Capture the cell that displays the provided text and extract its (X, Y) central coordinate. 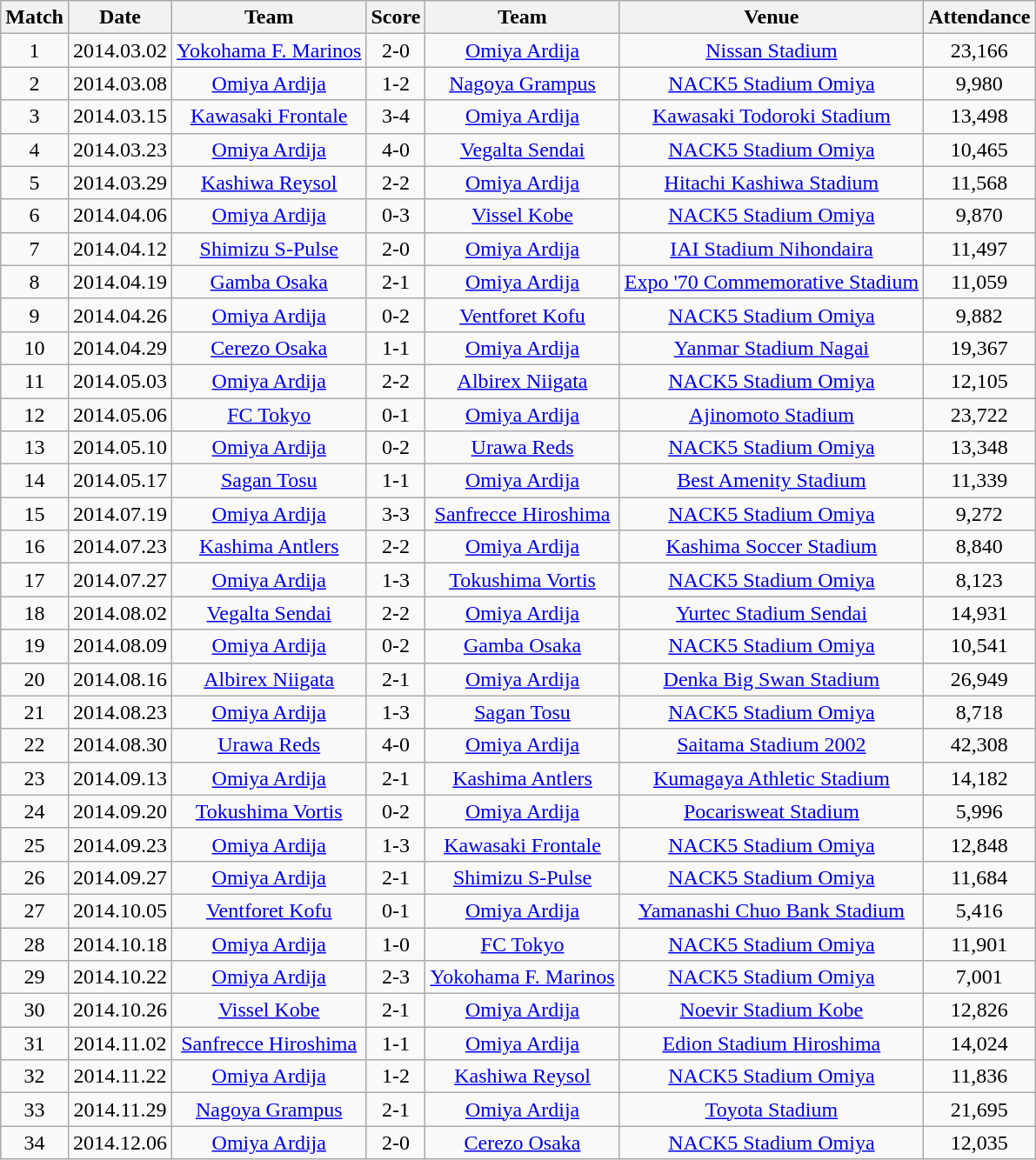
Kawasaki Todoroki Stadium (771, 117)
Edion Stadium Hiroshima (771, 1043)
Date (120, 17)
2014.10.22 (120, 977)
21 (35, 712)
IAI Stadium Nihondaira (771, 249)
2-3 (396, 977)
12,035 (979, 1143)
8,123 (979, 580)
Best Amenity Stadium (771, 481)
2014.11.22 (120, 1077)
10,465 (979, 150)
9,980 (979, 83)
23 (35, 778)
2014.08.23 (120, 712)
15 (35, 514)
Yanmar Stadium Nagai (771, 348)
Denka Big Swan Stadium (771, 679)
3 (35, 117)
2014.08.02 (120, 613)
18 (35, 613)
2014.03.23 (120, 150)
0-3 (396, 216)
16 (35, 547)
11,059 (979, 282)
20 (35, 679)
8 (35, 282)
Toyota Stadium (771, 1110)
2014.10.05 (120, 910)
42,308 (979, 745)
2014.09.23 (120, 844)
2014.09.20 (120, 811)
Score (396, 17)
10 (35, 348)
14,182 (979, 778)
Attendance (979, 17)
33 (35, 1110)
1-0 (396, 943)
27 (35, 910)
14 (35, 481)
29 (35, 977)
2014.08.16 (120, 679)
31 (35, 1043)
Expo '70 Commemorative Stadium (771, 282)
11 (35, 381)
3-3 (396, 514)
2014.03.15 (120, 117)
13,348 (979, 448)
Pocarisweat Stadium (771, 811)
2014.09.27 (120, 877)
2014.05.17 (120, 481)
5,996 (979, 811)
12,105 (979, 381)
2014.05.06 (120, 415)
2014.12.06 (120, 1143)
11,684 (979, 877)
2014.08.30 (120, 745)
19,367 (979, 348)
1 (35, 50)
2014.04.06 (120, 216)
5,416 (979, 910)
14,931 (979, 613)
2014.07.23 (120, 547)
2014.03.08 (120, 83)
12,826 (979, 1010)
32 (35, 1077)
3-4 (396, 117)
11,901 (979, 943)
Kumagaya Athletic Stadium (771, 778)
2014.11.02 (120, 1043)
9 (35, 315)
Yurtec Stadium Sendai (771, 613)
26 (35, 877)
Yamanashi Chuo Bank Stadium (771, 910)
30 (35, 1010)
11,497 (979, 249)
13 (35, 448)
Nissan Stadium (771, 50)
2014.03.02 (120, 50)
Saitama Stadium 2002 (771, 745)
Ajinomoto Stadium (771, 415)
Noevir Stadium Kobe (771, 1010)
2014.08.09 (120, 646)
Kashima Soccer Stadium (771, 547)
2014.04.19 (120, 282)
2014.10.18 (120, 943)
28 (35, 943)
4 (35, 150)
12 (35, 415)
2014.11.29 (120, 1110)
23,722 (979, 415)
2014.07.19 (120, 514)
14,024 (979, 1043)
2014.04.12 (120, 249)
13,498 (979, 117)
19 (35, 646)
2014.09.13 (120, 778)
2014.05.03 (120, 381)
7,001 (979, 977)
2014.05.10 (120, 448)
2014.03.29 (120, 183)
6 (35, 216)
10,541 (979, 646)
23,166 (979, 50)
9,882 (979, 315)
2014.04.26 (120, 315)
22 (35, 745)
2014.04.29 (120, 348)
9,272 (979, 514)
Venue (771, 17)
2 (35, 83)
2014.07.27 (120, 580)
9,870 (979, 216)
11,568 (979, 183)
26,949 (979, 679)
Match (35, 17)
11,339 (979, 481)
7 (35, 249)
2014.10.26 (120, 1010)
21,695 (979, 1110)
Hitachi Kashiwa Stadium (771, 183)
12,848 (979, 844)
5 (35, 183)
8,840 (979, 547)
34 (35, 1143)
11,836 (979, 1077)
24 (35, 811)
17 (35, 580)
25 (35, 844)
8,718 (979, 712)
